Identify which cell holds the provided text, then report its (X, Y) central coordinate. 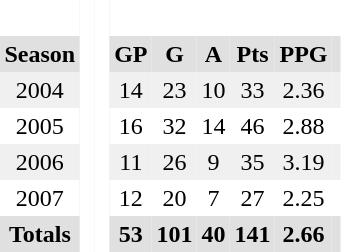
141 (252, 234)
2005 (40, 126)
2006 (40, 162)
2.66 (304, 234)
53 (131, 234)
2.88 (304, 126)
Totals (40, 234)
23 (174, 90)
10 (214, 90)
32 (174, 126)
A (214, 54)
2.25 (304, 198)
3.19 (304, 162)
101 (174, 234)
35 (252, 162)
26 (174, 162)
12 (131, 198)
2004 (40, 90)
G (174, 54)
2.36 (304, 90)
27 (252, 198)
PPG (304, 54)
Season (40, 54)
40 (214, 234)
33 (252, 90)
7 (214, 198)
GP (131, 54)
11 (131, 162)
Pts (252, 54)
46 (252, 126)
2007 (40, 198)
20 (174, 198)
16 (131, 126)
9 (214, 162)
